Output the (x, y) coordinate of the center of the cell containing the given text.  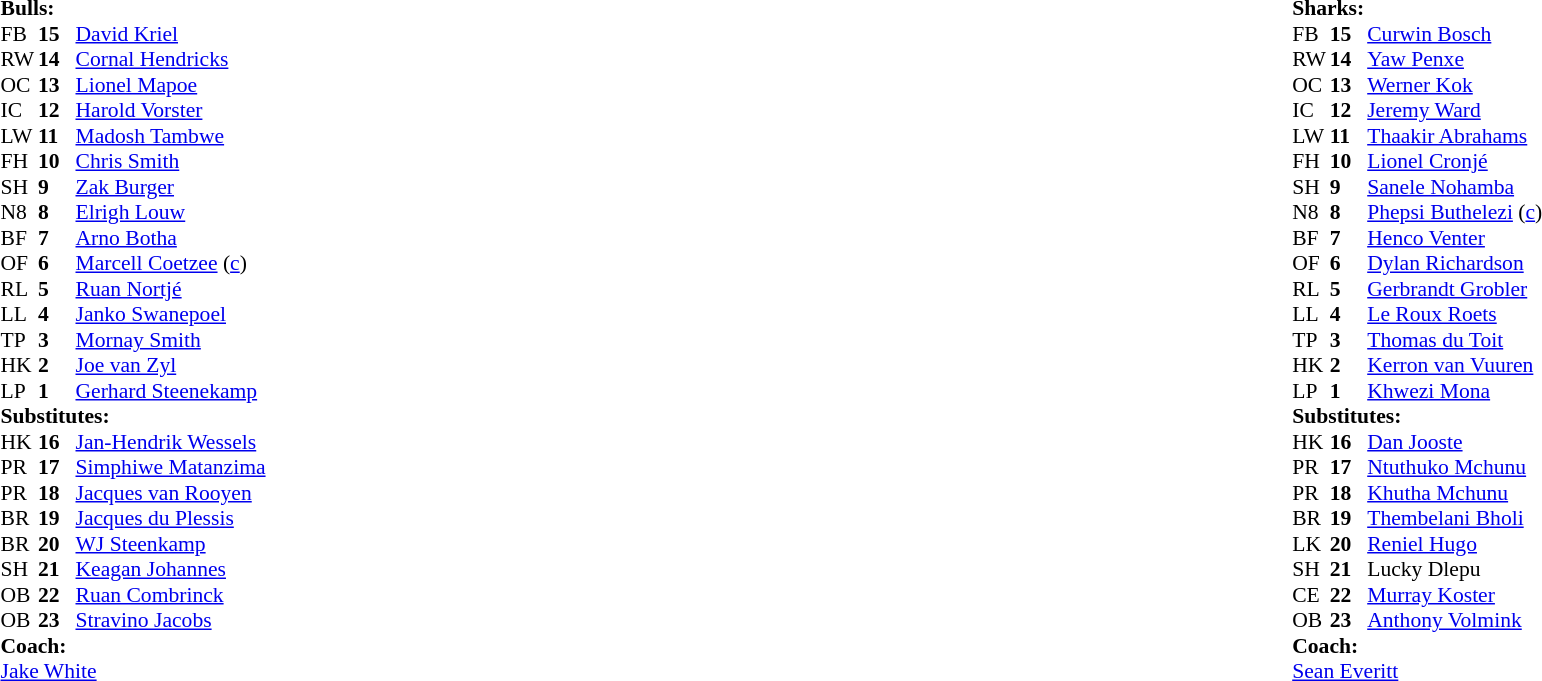
Sanele Nohamba (1454, 187)
Dylan Richardson (1454, 263)
Joe van Zyl (171, 365)
Zak Burger (171, 187)
Cornal Hendricks (171, 59)
Ruan Nortjé (171, 289)
Le Roux Roets (1454, 315)
Ruan Combrinck (171, 595)
Henco Venter (1454, 238)
Lucky Dlepu (1454, 569)
Lionel Cronjé (1454, 161)
Khwezi Mona (1454, 391)
Curwin Bosch (1454, 34)
Jan-Hendrik Wessels (171, 442)
Ntuthuko Mchunu (1454, 467)
Simphiwe Matanzima (171, 467)
Kerron van Vuuren (1454, 365)
Khutha Mchunu (1454, 493)
Madosh Tambwe (171, 136)
WJ Steenkamp (171, 544)
Lionel Mapoe (171, 85)
Gerhard Steenekamp (171, 391)
Werner Kok (1454, 85)
Harold Vorster (171, 111)
CE (1311, 595)
Yaw Penxe (1454, 59)
Murray Koster (1454, 595)
Janko Swanepoel (171, 315)
Dan Jooste (1454, 442)
Chris Smith (171, 161)
Phepsi Buthelezi (c) (1454, 213)
Thembelani Bholi (1454, 519)
Jacques van Rooyen (171, 493)
Arno Botha (171, 238)
David Kriel (171, 34)
Gerbrandt Grobler (1454, 289)
Anthony Volmink (1454, 621)
Reniel Hugo (1454, 544)
Elrigh Louw (171, 213)
Mornay Smith (171, 340)
Jacques du Plessis (171, 519)
Jeremy Ward (1454, 111)
Thaakir Abrahams (1454, 136)
Thomas du Toit (1454, 340)
Keagan Johannes (171, 569)
LK (1311, 544)
Stravino Jacobs (171, 621)
Marcell Coetzee (c) (171, 263)
